Scan for the cell matching the given text and deliver its (x, y) coordinate at center. 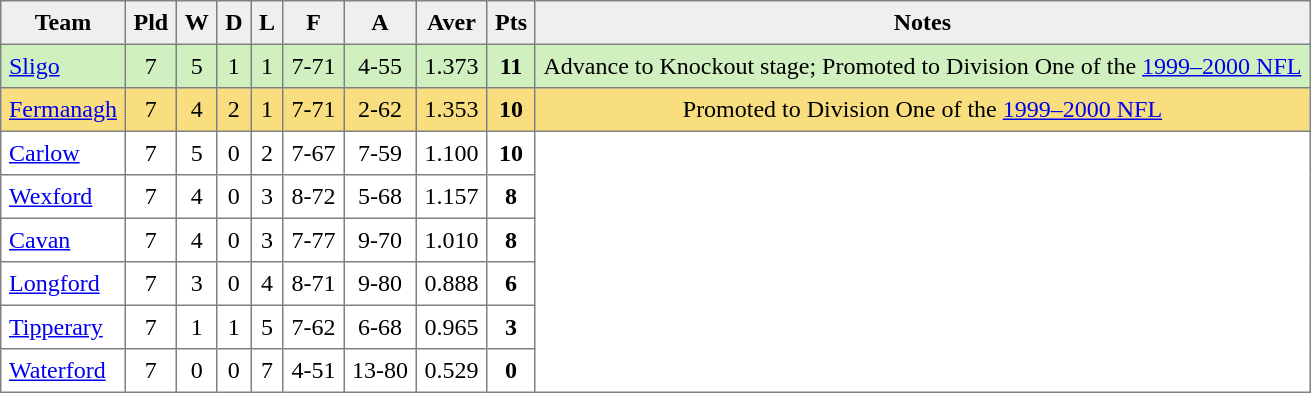
7-59 (380, 153)
A (380, 23)
1.010 (451, 240)
Sligo (63, 66)
4-51 (313, 371)
0.529 (451, 371)
Aver (451, 23)
Team (63, 23)
Promoted to Division One of the 1999–2000 NFL (922, 110)
Longford (63, 284)
8-72 (313, 197)
1.100 (451, 153)
2-62 (380, 110)
1.157 (451, 197)
W (196, 23)
Cavan (63, 240)
F (313, 23)
Advance to Knockout stage; Promoted to Division One of the 1999–2000 NFL (922, 66)
7-67 (313, 153)
L (268, 23)
4-55 (380, 66)
13-80 (380, 371)
7-62 (313, 327)
1.353 (451, 110)
1.373 (451, 66)
Tipperary (63, 327)
Notes (922, 23)
Wexford (63, 197)
6-68 (380, 327)
0.965 (451, 327)
Fermanagh (63, 110)
9-70 (380, 240)
7-77 (313, 240)
6 (511, 284)
5-68 (380, 197)
11 (511, 66)
9-80 (380, 284)
D (234, 23)
Pts (511, 23)
0.888 (451, 284)
8-71 (313, 284)
Carlow (63, 153)
Waterford (63, 371)
Pld (150, 23)
